Determine the [X, Y] coordinate at the center of the cell enclosing the given text.  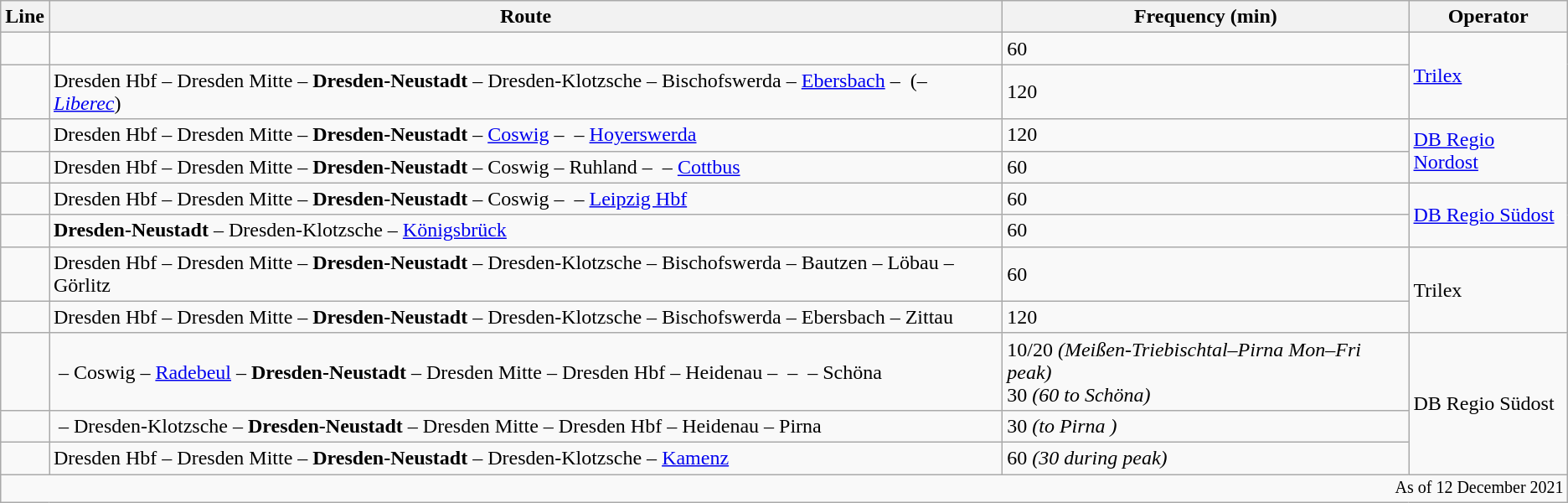
Route [525, 17]
60 (30 during peak) [1206, 458]
– Dresden-Klotzsche – Dresden-Neustadt – Dresden Mitte – Dresden Hbf – Heidenau – Pirna [525, 426]
Dresden-Neustadt – Dresden-Klotzsche – Königsbrück [525, 231]
Line [25, 17]
30 (to Pirna ) [1206, 426]
Frequency (min) [1206, 17]
Dresden Hbf – Dresden Mitte – Dresden-Neustadt – Coswig – – Hoyerswerda [525, 135]
Dresden Hbf – Dresden Mitte – Dresden-Neustadt – Dresden-Klotzsche – Bischofswerda – Ebersbach – (– Liberec) [525, 92]
Dresden Hbf – Dresden Mitte – Dresden-Neustadt – Coswig – Ruhland – – Cottbus [525, 167]
Operator [1488, 17]
As of 12 December 2021 [784, 488]
Dresden Hbf – Dresden Mitte – Dresden-Neustadt – Coswig – – Leipzig Hbf [525, 199]
10/20 (Meißen-Triebischtal–Pirna Mon–Fri peak)30 (60 to Schöna) [1206, 371]
Dresden Hbf – Dresden Mitte – Dresden-Neustadt – Dresden-Klotzsche – Bischofswerda – Ebersbach – Zittau [525, 317]
Dresden Hbf – Dresden Mitte – Dresden-Neustadt – Dresden-Klotzsche – Bischofswerda – Bautzen – Löbau – Görlitz [525, 273]
Dresden Hbf – Dresden Mitte – Dresden-Neustadt – Dresden-Klotzsche – Kamenz [525, 458]
– Coswig – Radebeul – Dresden-Neustadt – Dresden Mitte – Dresden Hbf – Heidenau – – – Schöna [525, 371]
DB Regio Nordost [1488, 151]
